Identify which cell holds the provided text, then report its [X, Y] central coordinate. 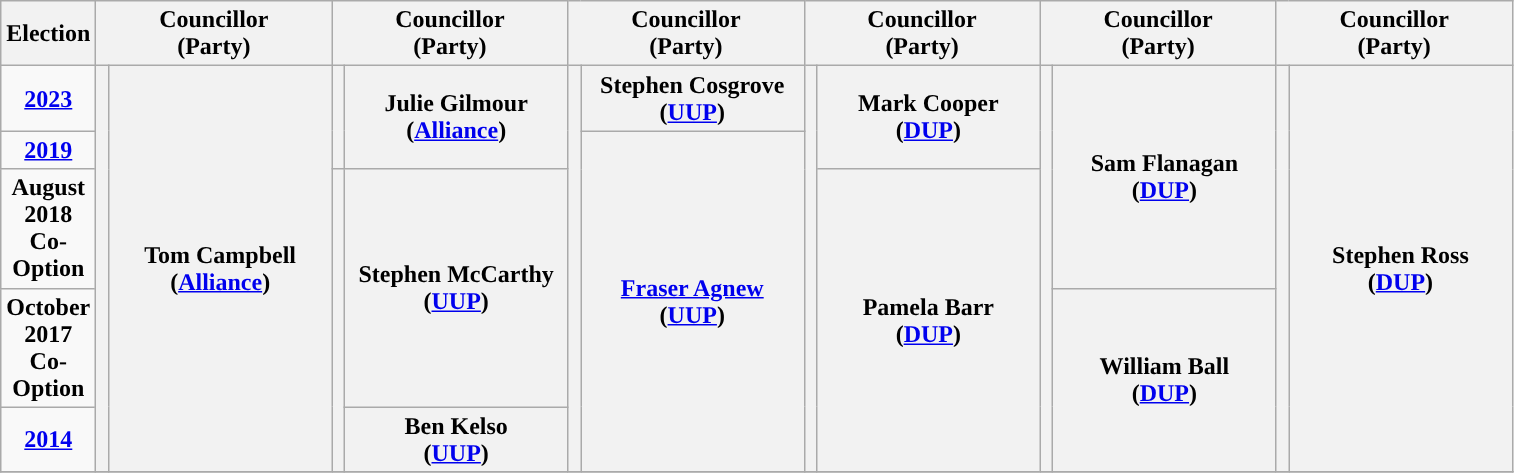
2019 [48, 150]
Stephen Ross (DUP) [1401, 269]
Tom Campbell (Alliance) [220, 269]
October 2017 Co-Option [48, 348]
Mark Cooper (DUP) [929, 118]
Pamela Barr (DUP) [929, 320]
Stephen McCarthy (UUP) [456, 288]
William Ball (DUP) [1165, 380]
2023 [48, 98]
Julie Gilmour (Alliance) [456, 118]
August 2018 Co-Option [48, 228]
Sam Flanagan (DUP) [1165, 177]
Stephen Cosgrove (UUP) [692, 98]
Ben Kelso (UUP) [456, 440]
2014 [48, 440]
Election [48, 34]
Fraser Agnew (UUP) [692, 302]
